Detect which cell encompasses the target text, then output its [x, y] center coordinate. 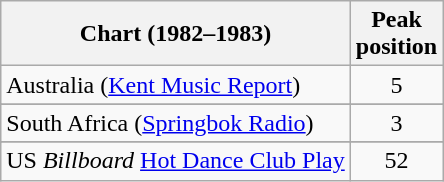
Australia (Kent Music Report) [176, 85]
Chart (1982–1983) [176, 34]
Peakposition [396, 34]
3 [396, 123]
5 [396, 85]
South Africa (Springbok Radio) [176, 123]
US Billboard Hot Dance Club Play [176, 161]
52 [396, 161]
